Scan for the cell matching the given text and deliver its [x, y] coordinate at center. 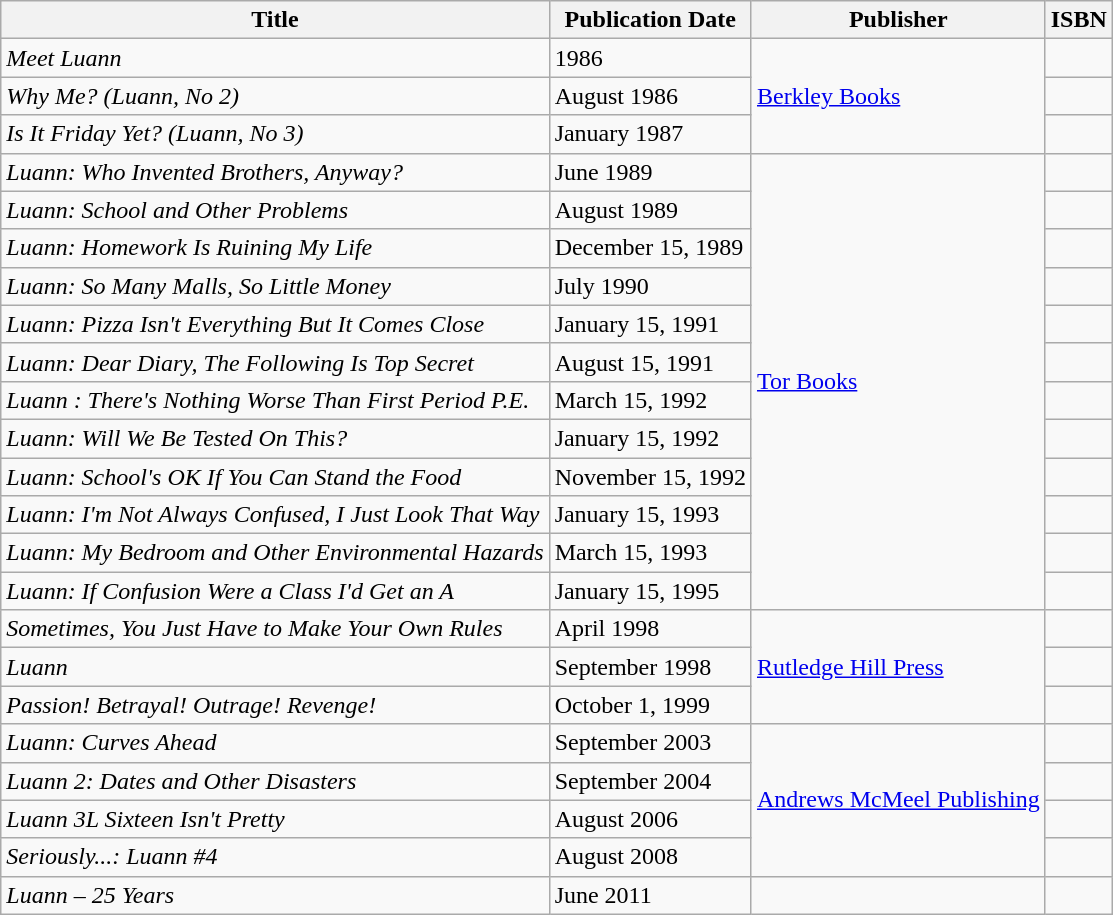
September 2004 [650, 781]
October 1, 1999 [650, 705]
January 15, 1992 [650, 438]
Rutledge Hill Press [898, 667]
July 1990 [650, 286]
Why Me? (Luann, No 2) [275, 96]
January 1987 [650, 134]
Luann: Dear Diary, The Following Is Top Secret [275, 362]
Luann 3L Sixteen Isn't Pretty [275, 819]
March 15, 1993 [650, 553]
January 15, 1995 [650, 591]
June 2011 [650, 895]
August 1989 [650, 210]
August 2008 [650, 857]
Luann : There's Nothing Worse Than First Period P.E. [275, 400]
Seriously...: Luann #4 [275, 857]
Andrews McMeel Publishing [898, 800]
Luann: Homework Is Ruining My Life [275, 248]
April 1998 [650, 629]
Luann: Will We Be Tested On This? [275, 438]
Luann [275, 667]
Meet Luann [275, 58]
Luann: School and Other Problems [275, 210]
November 15, 1992 [650, 477]
1986 [650, 58]
Publication Date [650, 20]
Luann: Pizza Isn't Everything But It Comes Close [275, 324]
August 15, 1991 [650, 362]
March 15, 1992 [650, 400]
Passion! Betrayal! Outrage! Revenge! [275, 705]
August 1986 [650, 96]
Luann: School's OK If You Can Stand the Food [275, 477]
Luann: Who Invented Brothers, Anyway? [275, 172]
Luann: Curves Ahead [275, 743]
Luann: My Bedroom and Other Environmental Hazards [275, 553]
Luann 2: Dates and Other Disasters [275, 781]
September 1998 [650, 667]
Luann – 25 Years [275, 895]
August 2006 [650, 819]
January 15, 1993 [650, 515]
Is It Friday Yet? (Luann, No 3) [275, 134]
Luann: I'm Not Always Confused, I Just Look That Way [275, 515]
June 1989 [650, 172]
January 15, 1991 [650, 324]
Berkley Books [898, 96]
ISBN [1078, 20]
Luann: If Confusion Were a Class I'd Get an A [275, 591]
Title [275, 20]
Sometimes, You Just Have to Make Your Own Rules [275, 629]
Publisher [898, 20]
Luann: So Many Malls, So Little Money [275, 286]
Tor Books [898, 382]
September 2003 [650, 743]
December 15, 1989 [650, 248]
